Output the [x, y] coordinate of the center of the cell containing the given text.  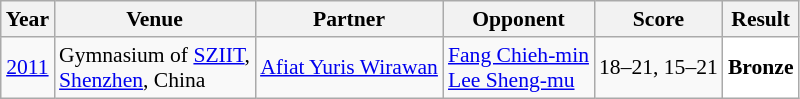
Opponent [518, 19]
Fang Chieh-min Lee Sheng-mu [518, 68]
Bronze [761, 68]
18–21, 15–21 [658, 68]
Year [28, 19]
Score [658, 19]
Venue [154, 19]
Partner [349, 19]
Result [761, 19]
Gymnasium of SZIIT,Shenzhen, China [154, 68]
2011 [28, 68]
Afiat Yuris Wirawan [349, 68]
